For the text-containing cell, return its midpoint in (X, Y) coordinate format. 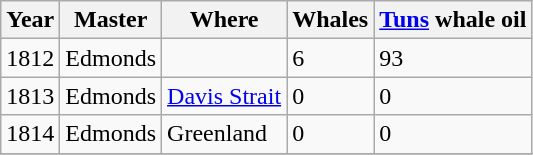
Tuns whale oil (453, 20)
93 (453, 58)
Davis Strait (224, 96)
Master (111, 20)
Greenland (224, 134)
1812 (30, 58)
1814 (30, 134)
Whales (330, 20)
6 (330, 58)
Year (30, 20)
Where (224, 20)
1813 (30, 96)
